Return the [x, y] coordinate for the center point of the cell that contains the specified text.  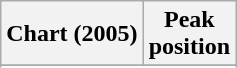
Chart (2005) [72, 34]
Peakposition [189, 34]
